Locate the cell with the specified text and output its [x, y] center coordinate. 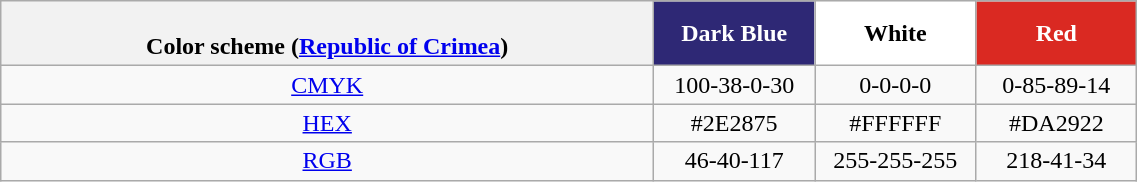
Color scheme (Republic of Crimea) [328, 34]
100-38-0-30 [734, 85]
Red [1056, 34]
#FFFFFF [896, 123]
HEX [328, 123]
46-40-117 [734, 161]
Dark Blue [734, 34]
CMYK [328, 85]
0-85-89-14 [1056, 85]
255-255-255 [896, 161]
#2E2875 [734, 123]
218-41-34 [1056, 161]
White [896, 34]
0-0-0-0 [896, 85]
#DA2922 [1056, 123]
RGB [328, 161]
